Detect which cell encompasses the target text, then output its (X, Y) center coordinate. 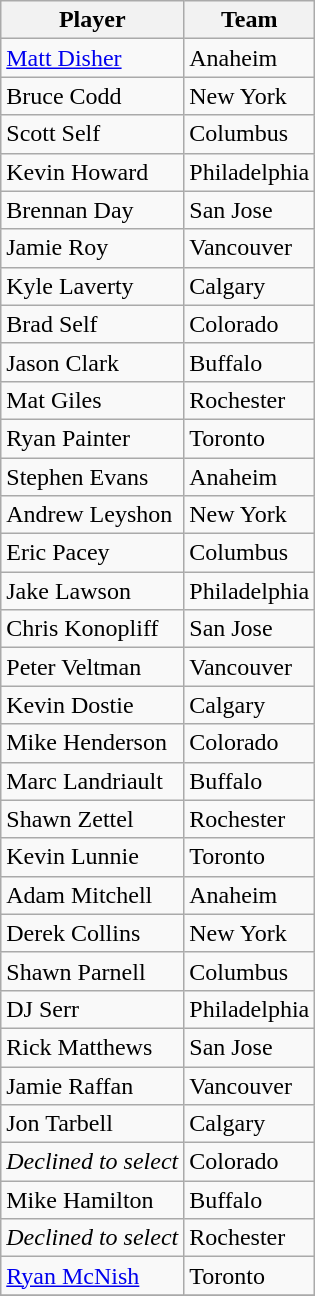
Mat Giles (92, 400)
Kyle Laverty (92, 286)
Kevin Howard (92, 172)
Brennan Day (92, 210)
Mike Hamilton (92, 1200)
Mike Henderson (92, 743)
Team (250, 20)
Bruce Codd (92, 96)
Matt Disher (92, 58)
Player (92, 20)
Shawn Zettel (92, 819)
Chris Konopliff (92, 629)
Kevin Lunnie (92, 857)
Shawn Parnell (92, 971)
Marc Landriault (92, 781)
Brad Self (92, 324)
Jason Clark (92, 362)
DJ Serr (92, 1009)
Eric Pacey (92, 553)
Ryan McNish (92, 1276)
Rick Matthews (92, 1047)
Stephen Evans (92, 477)
Adam Mitchell (92, 895)
Jake Lawson (92, 591)
Jon Tarbell (92, 1124)
Kevin Dostie (92, 705)
Ryan Painter (92, 438)
Andrew Leyshon (92, 515)
Derek Collins (92, 933)
Peter Veltman (92, 667)
Jamie Raffan (92, 1085)
Jamie Roy (92, 248)
Scott Self (92, 134)
